Detect which cell encompasses the target text, then output its [X, Y] center coordinate. 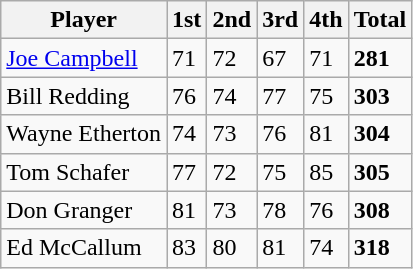
85 [326, 172]
67 [280, 58]
4th [326, 20]
308 [380, 210]
281 [380, 58]
Player [84, 20]
303 [380, 96]
Ed McCallum [84, 248]
Wayne Etherton [84, 134]
Tom Schafer [84, 172]
Total [380, 20]
80 [232, 248]
78 [280, 210]
83 [186, 248]
3rd [280, 20]
Bill Redding [84, 96]
305 [380, 172]
304 [380, 134]
1st [186, 20]
Don Granger [84, 210]
318 [380, 248]
Joe Campbell [84, 58]
2nd [232, 20]
